From the cell containing the given text, extract its center point as [x, y] coordinate. 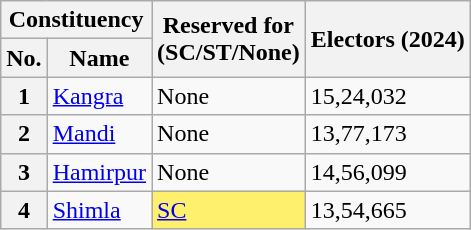
Electors (2024) [388, 39]
13,54,665 [388, 210]
Shimla [99, 210]
Hamirpur [99, 172]
No. [24, 58]
4 [24, 210]
Constituency [76, 20]
1 [24, 96]
14,56,099 [388, 172]
3 [24, 172]
13,77,173 [388, 134]
SC [229, 210]
15,24,032 [388, 96]
Kangra [99, 96]
Reserved for(SC/ST/None) [229, 39]
Name [99, 58]
Mandi [99, 134]
2 [24, 134]
